Search for the cell housing the specified text and yield its (X, Y) center coordinate. 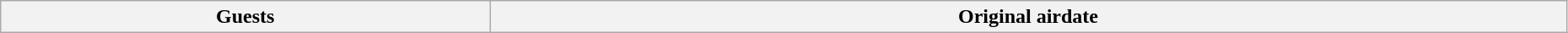
Original airdate (1029, 17)
Guests (245, 17)
